Determine the [X, Y] coordinate at the center of the cell enclosing the given text.  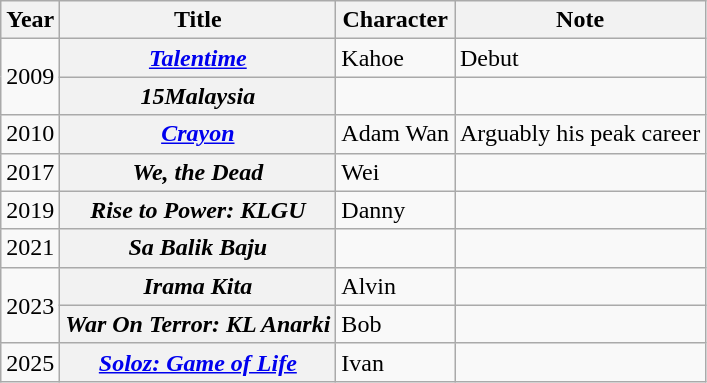
2025 [30, 362]
Bob [396, 324]
Year [30, 20]
Danny [396, 210]
Rise to Power: KLGU [198, 210]
We, the Dead [198, 172]
Wei [396, 172]
2009 [30, 77]
2021 [30, 248]
Sa Balik Baju [198, 248]
2023 [30, 305]
15Malaysia [198, 96]
Crayon [198, 134]
Character [396, 20]
Soloz: Game of Life [198, 362]
Debut [580, 58]
Arguably his peak career [580, 134]
Alvin [396, 286]
Kahoe [396, 58]
Talentime [198, 58]
War On Terror: KL Anarki [198, 324]
2010 [30, 134]
2019 [30, 210]
2017 [30, 172]
Adam Wan [396, 134]
Ivan [396, 362]
Title [198, 20]
Note [580, 20]
Irama Kita [198, 286]
